Return [X, Y] of the center of cell containing provided text 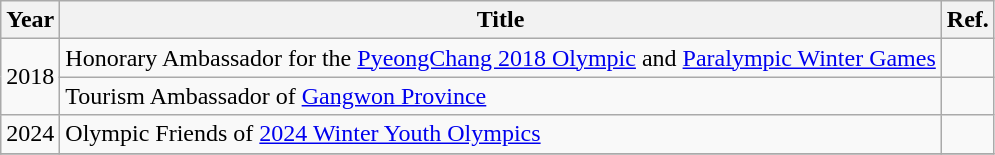
Title [501, 20]
Ref. [968, 20]
2024 [30, 134]
2018 [30, 77]
Honorary Ambassador for the PyeongChang 2018 Olympic and Paralympic Winter Games [501, 58]
Olympic Friends of 2024 Winter Youth Olympics [501, 134]
Tourism Ambassador of Gangwon Province [501, 96]
Year [30, 20]
